Capture the cell that displays the provided text and extract its (x, y) central coordinate. 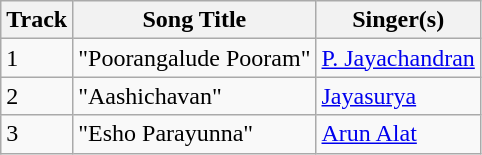
"Aashichavan" (194, 96)
"Esho Parayunna" (194, 134)
1 (37, 58)
3 (37, 134)
"Poorangalude Pooram" (194, 58)
Song Title (194, 20)
2 (37, 96)
Singer(s) (398, 20)
P. Jayachandran (398, 58)
Arun Alat (398, 134)
Jayasurya (398, 96)
Track (37, 20)
